Determine the [x, y] coordinate at the center of the cell enclosing the given text.  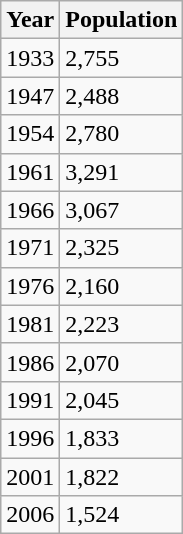
1976 [30, 286]
1954 [30, 134]
2,488 [122, 96]
1947 [30, 96]
1966 [30, 210]
1986 [30, 362]
1961 [30, 172]
2,160 [122, 286]
2006 [30, 515]
3,067 [122, 210]
2001 [30, 477]
1933 [30, 58]
1,524 [122, 515]
2,755 [122, 58]
2,780 [122, 134]
1971 [30, 248]
Population [122, 20]
Year [30, 20]
1,833 [122, 438]
1981 [30, 324]
3,291 [122, 172]
2,070 [122, 362]
1996 [30, 438]
2,223 [122, 324]
2,045 [122, 400]
1991 [30, 400]
2,325 [122, 248]
1,822 [122, 477]
